Search for the cell housing the specified text and yield its (X, Y) center coordinate. 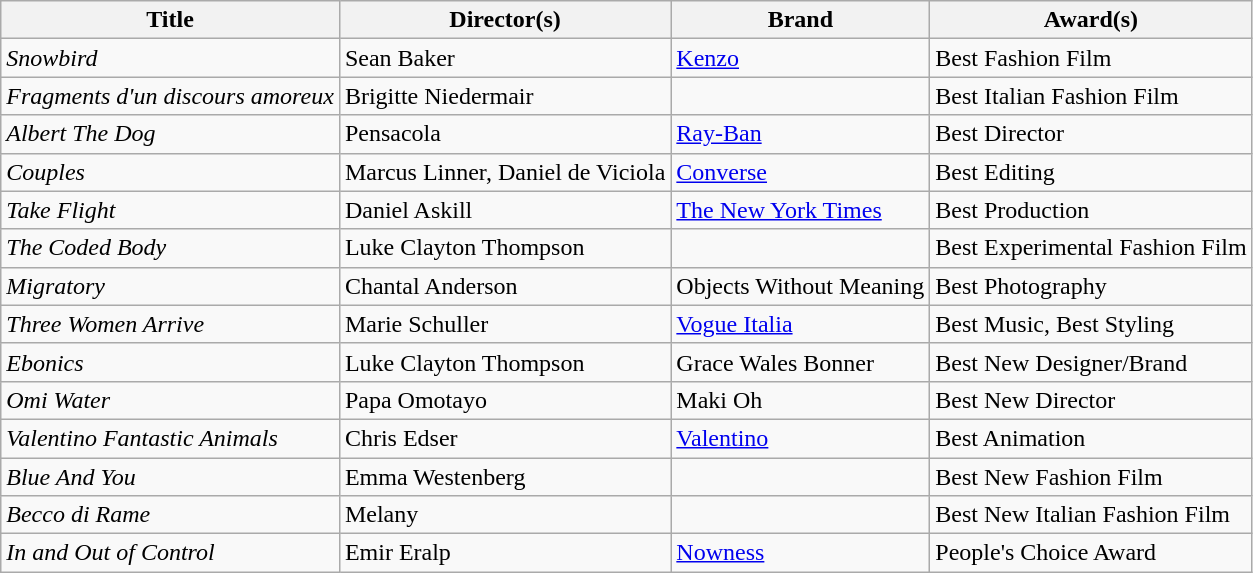
Award(s) (1091, 20)
Best New Italian Fashion Film (1091, 515)
Marie Schuller (504, 324)
Best New Designer/Brand (1091, 362)
Ray-Ban (800, 134)
Best Photography (1091, 286)
Best New Fashion Film (1091, 477)
Maki Oh (800, 400)
The New York Times (800, 210)
People's Choice Award (1091, 553)
Blue And You (170, 477)
Emir Eralp (504, 553)
Pensacola (504, 134)
In and Out of Control (170, 553)
Daniel Askill (504, 210)
Grace Wales Bonner (800, 362)
Take Flight (170, 210)
Fragments d'un discours amoreux (170, 96)
Chantal Anderson (504, 286)
Director(s) (504, 20)
Converse (800, 172)
Best Italian Fashion Film (1091, 96)
Best Music, Best Styling (1091, 324)
Brand (800, 20)
Best New Director (1091, 400)
Sean Baker (504, 58)
Best Experimental Fashion Film (1091, 248)
Nowness (800, 553)
Title (170, 20)
The Coded Body (170, 248)
Three Women Arrive (170, 324)
Ebonics (170, 362)
Valentino (800, 438)
Best Editing (1091, 172)
Best Fashion Film (1091, 58)
Melany (504, 515)
Best Director (1091, 134)
Kenzo (800, 58)
Emma Westenberg (504, 477)
Brigitte Niedermair (504, 96)
Becco di Rame (170, 515)
Best Production (1091, 210)
Vogue Italia (800, 324)
Migratory (170, 286)
Snowbird (170, 58)
Couples (170, 172)
Chris Edser (504, 438)
Marcus Linner, Daniel de Viciola (504, 172)
Valentino Fantastic Animals (170, 438)
Omi Water (170, 400)
Papa Omotayo (504, 400)
Best Animation (1091, 438)
Albert The Dog (170, 134)
Objects Without Meaning (800, 286)
